Return the (X, Y) coordinate for the center point of the cell that contains the specified text.  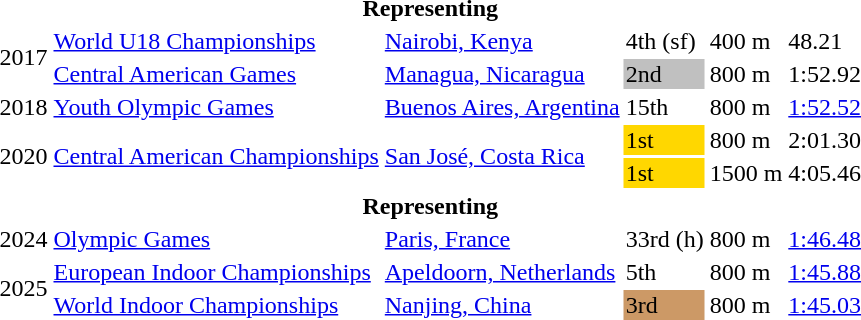
1500 m (746, 173)
European Indoor Championships (216, 272)
5th (664, 272)
Central American Games (216, 74)
Apeldoorn, Netherlands (502, 272)
400 m (746, 41)
World U18 Championships (216, 41)
Central American Championships (216, 156)
Nairobi, Kenya (502, 41)
15th (664, 107)
Paris, France (502, 239)
3rd (664, 305)
2nd (664, 74)
Buenos Aires, Argentina (502, 107)
Nanjing, China (502, 305)
Managua, Nicaragua (502, 74)
33rd (h) (664, 239)
Youth Olympic Games (216, 107)
San José, Costa Rica (502, 156)
Olympic Games (216, 239)
4th (sf) (664, 41)
World Indoor Championships (216, 305)
